Find where the given text appears and provide that cell's center as [x, y] coordinate. 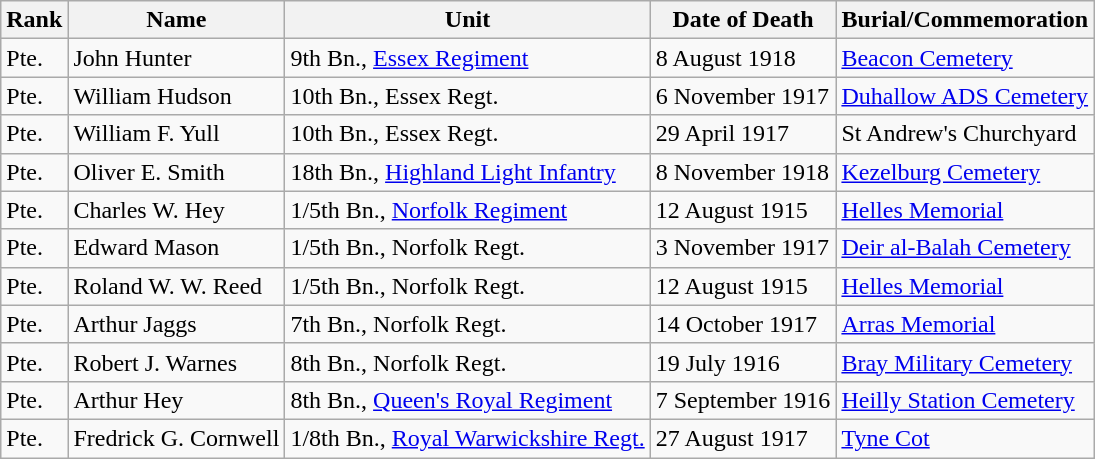
St Andrew's Churchyard [965, 134]
3 November 1917 [743, 248]
Unit [468, 20]
Deir al-Balah Cemetery [965, 248]
Roland W. W. Reed [176, 286]
Date of Death [743, 20]
Arras Memorial [965, 324]
1/8th Bn., Royal Warwickshire Regt. [468, 438]
Arthur Hey [176, 400]
1/5th Bn., Norfolk Regiment [468, 210]
27 August 1917 [743, 438]
6 November 1917 [743, 96]
Oliver E. Smith [176, 172]
John Hunter [176, 58]
Burial/Commemoration [965, 20]
29 April 1917 [743, 134]
Rank [34, 20]
7 September 1916 [743, 400]
Edward Mason [176, 248]
14 October 1917 [743, 324]
William Hudson [176, 96]
18th Bn., Highland Light Infantry [468, 172]
8 November 1918 [743, 172]
Beacon Cemetery [965, 58]
8 August 1918 [743, 58]
Duhallow ADS Cemetery [965, 96]
Kezelburg Cemetery [965, 172]
8th Bn., Queen's Royal Regiment [468, 400]
Name [176, 20]
Tyne Cot [965, 438]
Arthur Jaggs [176, 324]
19 July 1916 [743, 362]
8th Bn., Norfolk Regt. [468, 362]
Robert J. Warnes [176, 362]
9th Bn., Essex Regiment [468, 58]
Bray Military Cemetery [965, 362]
Charles W. Hey [176, 210]
7th Bn., Norfolk Regt. [468, 324]
Fredrick G. Cornwell [176, 438]
William F. Yull [176, 134]
Heilly Station Cemetery [965, 400]
